From the cell containing the given text, extract its center point as (X, Y) coordinate. 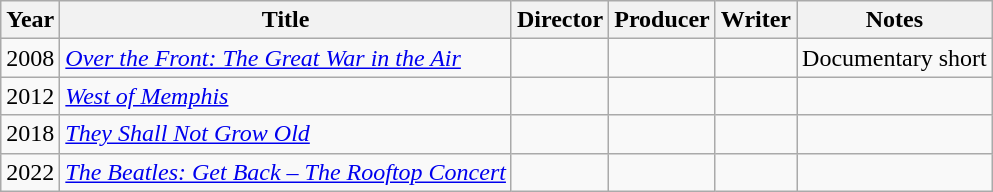
2018 (30, 134)
Over the Front: The Great War in the Air (286, 58)
The Beatles: Get Back – The Rooftop Concert (286, 172)
They Shall Not Grow Old (286, 134)
2008 (30, 58)
Documentary short (895, 58)
Director (560, 20)
Year (30, 20)
Title (286, 20)
2012 (30, 96)
Producer (662, 20)
2022 (30, 172)
Notes (895, 20)
West of Memphis (286, 96)
Writer (756, 20)
